For the text-containing cell, return its midpoint in [x, y] coordinate format. 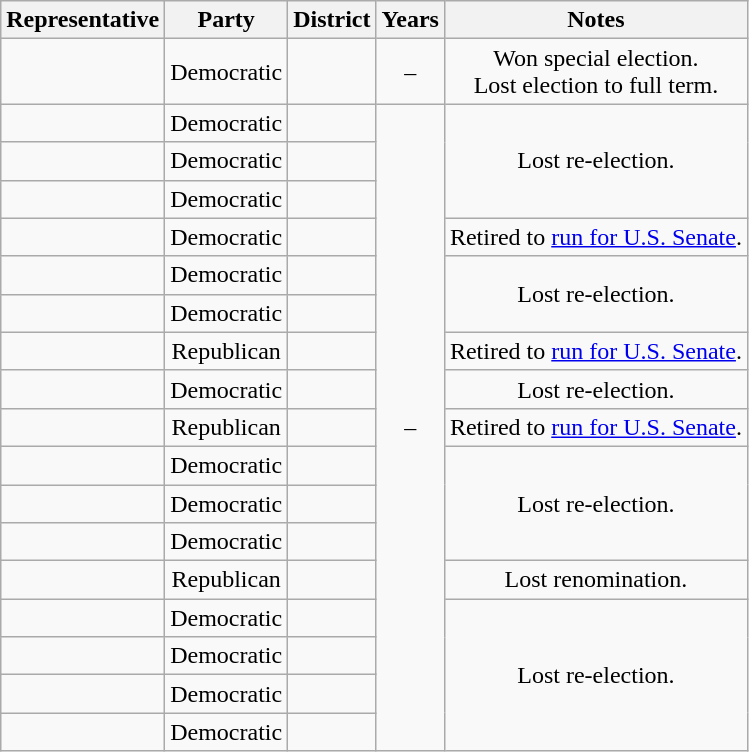
Won special election.Lost election to full term. [596, 72]
Lost renomination. [596, 580]
Years [410, 20]
Representative [83, 20]
Party [226, 20]
Notes [596, 20]
District [332, 20]
